Detect which cell encompasses the target text, then output its (X, Y) center coordinate. 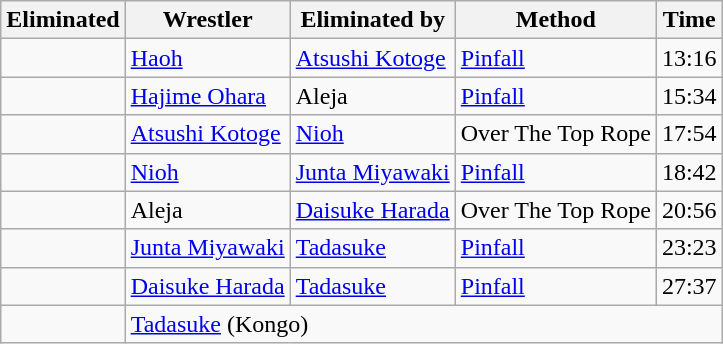
Time (689, 20)
Eliminated by (372, 20)
27:37 (689, 286)
Method (556, 20)
20:56 (689, 210)
Wrestler (208, 20)
Hajime Ohara (208, 96)
23:23 (689, 248)
Tadasuke (Kongo) (424, 324)
15:34 (689, 96)
18:42 (689, 172)
Haoh (208, 58)
13:16 (689, 58)
17:54 (689, 134)
Eliminated (63, 20)
